From the cell containing the given text, extract its center point as [x, y] coordinate. 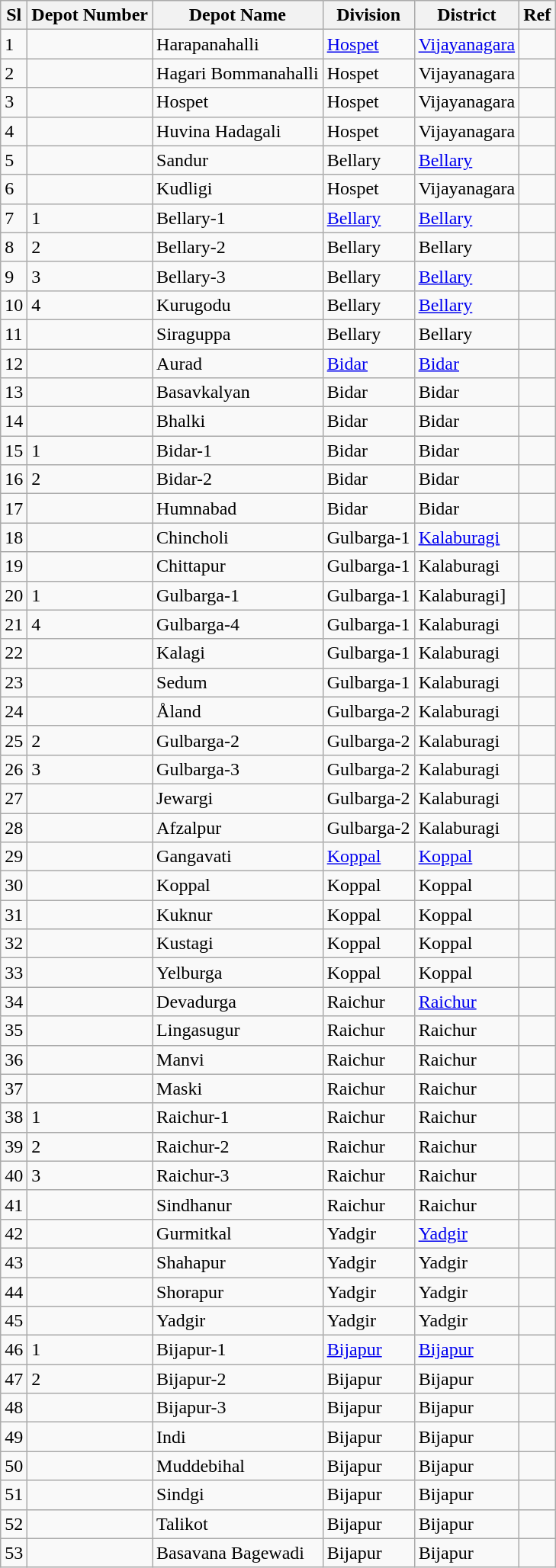
38 [14, 1117]
Sindgi [238, 1495]
52 [14, 1524]
10 [14, 305]
5 [14, 160]
Bellary-2 [238, 247]
28 [14, 827]
Basavana Bagewadi [238, 1553]
Devadurga [238, 1002]
21 [14, 624]
50 [14, 1466]
17 [14, 508]
Humnabad [238, 508]
39 [14, 1146]
46 [14, 1350]
43 [14, 1262]
Raichur-2 [238, 1146]
51 [14, 1495]
Basavkalyan [238, 393]
11 [14, 334]
26 [14, 769]
Åland [238, 711]
30 [14, 886]
Manvi [238, 1060]
7 [14, 218]
Sedum [238, 682]
Sl [14, 15]
Kalaburagi] [467, 595]
41 [14, 1204]
22 [14, 653]
Gangavati [238, 857]
Bijapur-2 [238, 1379]
Lingasugur [238, 1031]
25 [14, 740]
13 [14, 393]
Depot Number [90, 15]
Huvina Hadagali [238, 131]
20 [14, 595]
47 [14, 1379]
Gulbarga-4 [238, 624]
Kalagi [238, 653]
27 [14, 798]
Bijapur-3 [238, 1408]
Gulbarga-3 [238, 769]
Afzalpur [238, 827]
Raichur-1 [238, 1117]
Raichur-3 [238, 1175]
Shorapur [238, 1292]
Bellary-1 [238, 218]
42 [14, 1233]
34 [14, 1002]
15 [14, 451]
12 [14, 364]
6 [14, 189]
Indi [238, 1437]
Sindhanur [238, 1204]
Hagari Bommanahalli [238, 73]
Kudligi [238, 189]
Depot Name [238, 15]
Siraguppa [238, 334]
Bellary-3 [238, 276]
24 [14, 711]
Muddebihal [238, 1466]
8 [14, 247]
Chittapur [238, 566]
36 [14, 1060]
9 [14, 276]
Yelburga [238, 973]
18 [14, 537]
16 [14, 479]
Bidar-2 [238, 479]
23 [14, 682]
Harapanahalli [238, 44]
45 [14, 1321]
Bidar-1 [238, 451]
Talikot [238, 1524]
32 [14, 944]
35 [14, 1031]
Ref [537, 15]
Sandur [238, 160]
Gurmitkal [238, 1233]
Kustagi [238, 944]
14 [14, 422]
19 [14, 566]
Shahapur [238, 1262]
44 [14, 1292]
Division [368, 15]
Kuknur [238, 915]
48 [14, 1408]
31 [14, 915]
Kurugodu [238, 305]
Bhalki [238, 422]
Jewargi [238, 798]
53 [14, 1553]
37 [14, 1089]
Maski [238, 1089]
Chincholi [238, 537]
29 [14, 857]
Aurad [238, 364]
Bijapur-1 [238, 1350]
District [467, 15]
33 [14, 973]
40 [14, 1175]
49 [14, 1437]
